Pinpoint the cell where the given text exists, returning its [x, y] midpoint coordinate. 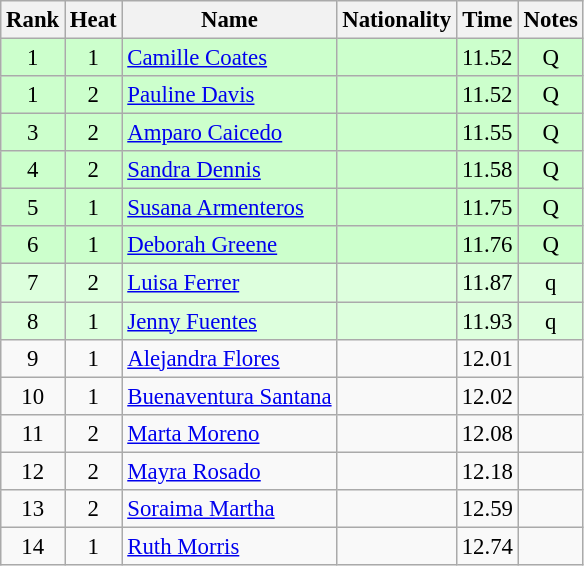
Amparo Caicedo [230, 133]
Heat [94, 20]
3 [33, 133]
11.76 [487, 245]
Notes [550, 20]
Buenaventura Santana [230, 396]
13 [33, 509]
12 [33, 471]
4 [33, 170]
Deborah Greene [230, 245]
12.08 [487, 433]
11.55 [487, 133]
9 [33, 358]
Jenny Fuentes [230, 321]
Marta Moreno [230, 433]
12.74 [487, 546]
14 [33, 546]
6 [33, 245]
Rank [33, 20]
Luisa Ferrer [230, 283]
11.58 [487, 170]
12.18 [487, 471]
Pauline Davis [230, 95]
12.02 [487, 396]
12.01 [487, 358]
Mayra Rosado [230, 471]
Susana Armenteros [230, 208]
Alejandra Flores [230, 358]
8 [33, 321]
11.75 [487, 208]
5 [33, 208]
Name [230, 20]
11 [33, 433]
Ruth Morris [230, 546]
12.59 [487, 509]
Sandra Dennis [230, 170]
11.93 [487, 321]
7 [33, 283]
10 [33, 396]
Camille Coates [230, 58]
Soraima Martha [230, 509]
Nationality [396, 20]
11.87 [487, 283]
Time [487, 20]
